Pinpoint the cell where the given text exists, returning its [X, Y] midpoint coordinate. 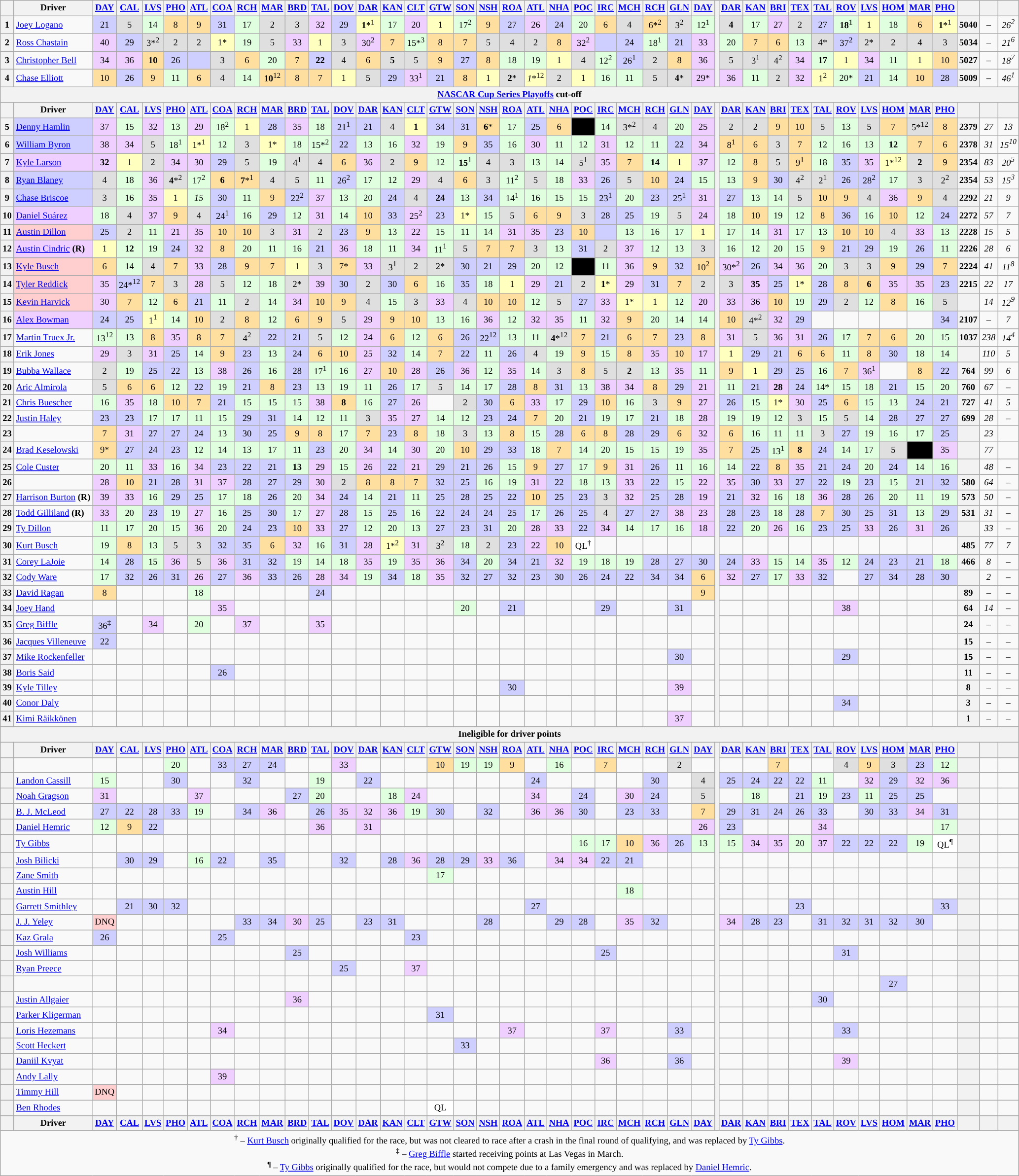
Chris Buescher [53, 402]
Daniel Suárez [53, 215]
91 [800, 162]
Andy Lally [53, 1077]
151 [465, 162]
Aric Almirola [53, 388]
331 [416, 78]
Todd Gilliland (R) [53, 513]
Ryan Blaney [53, 180]
Harrison Burton (R) [53, 498]
282 [869, 180]
187 [1009, 60]
2107 [968, 320]
Alex Bowman [53, 320]
Jacques Villeneuve [53, 642]
QL¶ [945, 844]
4*12 [559, 337]
Austin Cindric (R) [53, 249]
5034 [968, 42]
Parker Kligerman [53, 1015]
Conor Daly [53, 703]
5040 [968, 25]
122 [605, 60]
Josh Williams [53, 953]
1312 [105, 337]
111 [440, 249]
466 [968, 562]
Austin Dillon [53, 232]
Greg Biffle [53, 625]
7*1 [247, 180]
Bubba Wallace [53, 371]
83 [989, 162]
30*2 [732, 266]
Mike Rockenfeller [53, 657]
322 [583, 42]
24*12 [130, 284]
Ryan Preece [53, 968]
153 [1009, 180]
2212 [488, 337]
2292 [968, 198]
764 [968, 371]
Austin Hill [53, 891]
Kimi Räikkönen [53, 719]
89 [968, 593]
121 [703, 25]
1037 [968, 337]
Justin Haley [53, 418]
211 [344, 127]
6*2 [655, 25]
Kevin Harvick [53, 302]
Scott Heckert [53, 1046]
102 [703, 266]
15*3 [416, 42]
131 [778, 450]
Cody Ware [53, 577]
2224 [968, 266]
Martin Truex Jr. [53, 337]
461 [1009, 78]
Timmy Hill [53, 1093]
580 [968, 482]
15*2 [320, 144]
485 [968, 545]
1510 [1009, 144]
Denny Hamlin [53, 127]
Kyle Larson [53, 162]
2226 [968, 249]
372 [846, 42]
760 [968, 388]
14* [822, 388]
141 [512, 198]
Cole Custer [53, 466]
216 [1009, 42]
531 [968, 513]
53 [989, 180]
Landon Cassill [53, 781]
Ty Dillon [53, 529]
129 [1009, 302]
William Byron [53, 144]
Ty Gibbs [53, 844]
144 [1009, 337]
QL [440, 1107]
Ben Rhodes [53, 1107]
361 [869, 371]
36‡ [105, 625]
48 [989, 466]
110 [989, 354]
9* [105, 450]
573 [968, 498]
Kurt Busch [53, 545]
99 [989, 371]
5009 [968, 78]
Joey Hand [53, 608]
2228 [968, 232]
Josh Bilicki [53, 860]
Ineligible for driver points [510, 735]
Daniil Kvyat [53, 1061]
6* [488, 127]
241 [222, 215]
5*12 [920, 127]
222 [297, 198]
2215 [968, 284]
2272 [968, 215]
Zane Smith [53, 876]
Joey Logano [53, 25]
Kaz Grala [53, 938]
Christopher Bell [53, 60]
57 [989, 215]
J. J. Yeley [53, 922]
302 [368, 42]
Ross Chastain [53, 42]
699 [968, 418]
118 [1009, 266]
Loris Hezemans [53, 1031]
5027 [968, 60]
182 [222, 127]
231 [605, 198]
20* [846, 78]
Daniel Hemric [53, 827]
Kyle Tilley [53, 688]
29* [703, 78]
Brad Keselowski [53, 450]
NASCAR Cup Series Playoffs cut-off [510, 95]
81 [732, 144]
67 [989, 388]
Justin Allgaier [53, 999]
238 [989, 337]
Chase Briscoe [53, 198]
Corey LaJoie [53, 562]
Chase Elliott [53, 78]
2378 [968, 144]
Tyler Reddick [53, 284]
1*2 [392, 545]
51 [583, 162]
171 [320, 371]
252 [416, 215]
B. J. McLeod [53, 812]
QL† [583, 545]
7* [344, 266]
251 [679, 198]
50 [989, 498]
2379 [968, 127]
Boris Said [53, 673]
112 [512, 180]
Garrett Smithley [53, 906]
Erik Jones [53, 354]
Kyle Busch [53, 266]
Noah Gragson [53, 796]
261 [630, 60]
1012 [272, 78]
David Ragan [53, 593]
205 [1009, 162]
727 [968, 402]
